Search for the cell housing the specified text and yield its [x, y] center coordinate. 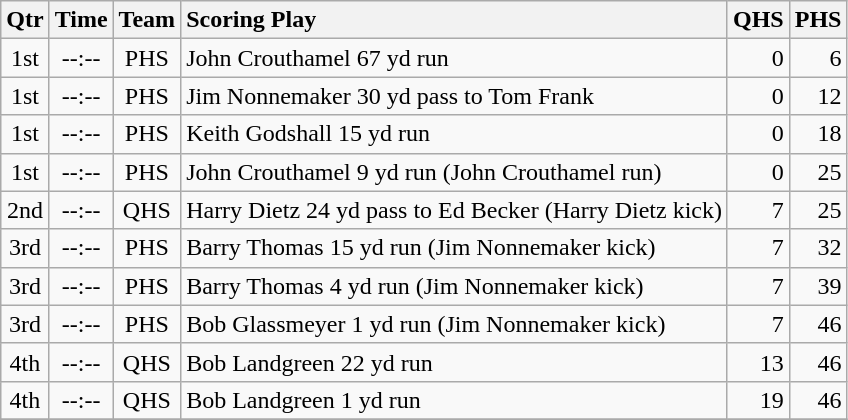
13 [758, 362]
2nd [25, 210]
Bob Landgreen 1 yd run [454, 400]
Scoring Play [454, 20]
6 [818, 58]
Time [81, 20]
18 [818, 134]
39 [818, 286]
Barry Thomas 15 yd run (Jim Nonnemaker kick) [454, 248]
John Crouthamel 9 yd run (John Crouthamel run) [454, 172]
Bob Glassmeyer 1 yd run (Jim Nonnemaker kick) [454, 324]
12 [818, 96]
Harry Dietz 24 yd pass to Ed Becker (Harry Dietz kick) [454, 210]
Jim Nonnemaker 30 yd pass to Tom Frank [454, 96]
Keith Godshall 15 yd run [454, 134]
John Crouthamel 67 yd run [454, 58]
32 [818, 248]
Bob Landgreen 22 yd run [454, 362]
19 [758, 400]
Qtr [25, 20]
Team [147, 20]
Barry Thomas 4 yd run (Jim Nonnemaker kick) [454, 286]
